Return (x, y) of the center of cell containing provided text 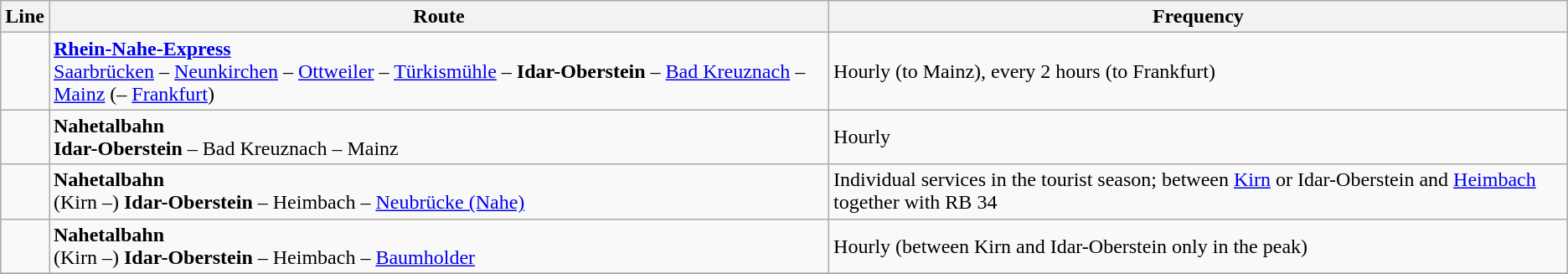
Line (25, 17)
Hourly (1199, 137)
Frequency (1199, 17)
Hourly (between Kirn and Idar-Oberstein only in the peak) (1199, 246)
Nahetalbahn(Kirn –) Idar-Oberstein – Heimbach – Neubrücke (Nahe) (439, 191)
Nahetalbahn(Kirn –) Idar-Oberstein – Heimbach – Baumholder (439, 246)
Rhein-Nahe-ExpressSaarbrücken – Neunkirchen – Ottweiler – Türkismühle – Idar-Oberstein – Bad Kreuznach – Mainz (– Frankfurt) (439, 71)
Route (439, 17)
NahetalbahnIdar-Oberstein – Bad Kreuznach – Mainz (439, 137)
Hourly (to Mainz), every 2 hours (to Frankfurt) (1199, 71)
Individual services in the tourist season; between Kirn or Idar-Oberstein and Heimbach together with RB 34 (1199, 191)
